Extract the [x, y] coordinate from the center of the cell holding the provided text.  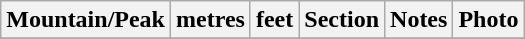
Notes [419, 20]
Mountain/Peak [86, 20]
metres [211, 20]
feet [274, 20]
Photo [488, 20]
Section [342, 20]
